Search for the cell housing the specified text and yield its (X, Y) center coordinate. 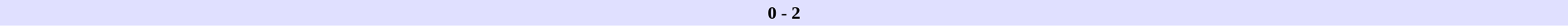
0 - 2 (784, 13)
